Return the (x, y) coordinate for the center point of the cell that contains the specified text.  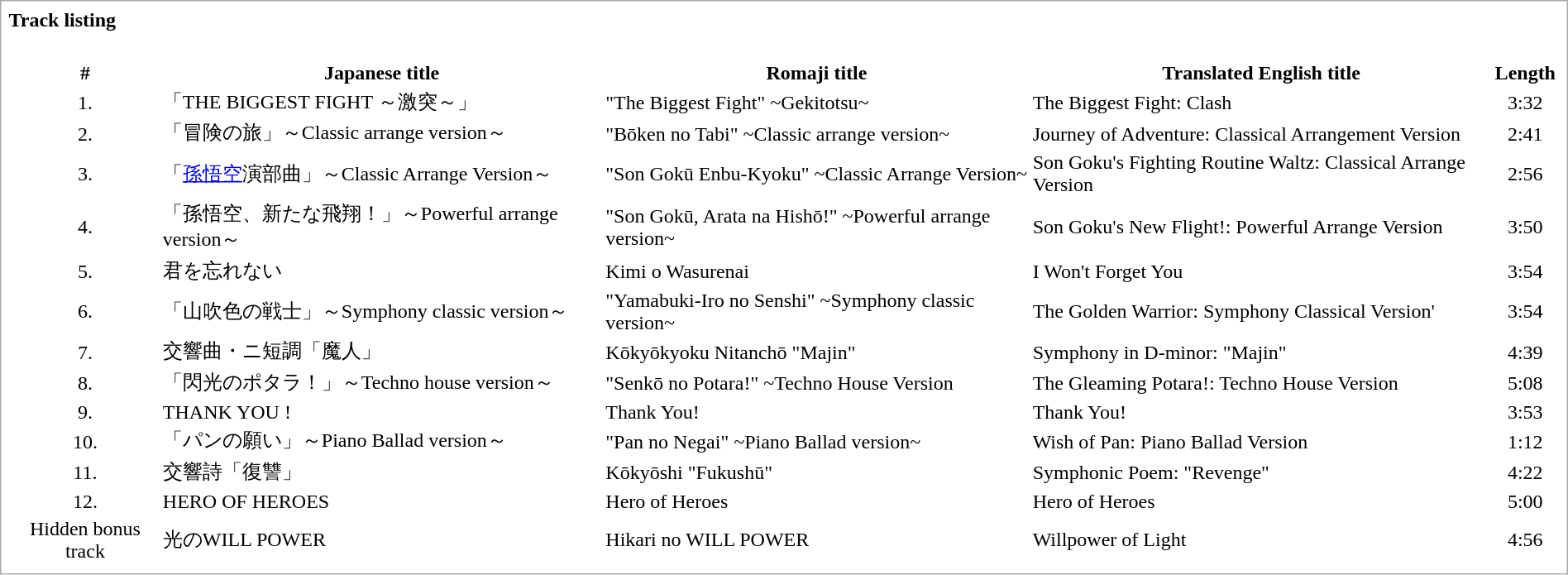
光のWILL POWER (381, 539)
"Son Gokū, Arata na Hishō!" ~Powerful arrange version~ (817, 228)
Length (1525, 74)
Willpower of Light (1261, 539)
Kimi o Wasurenai (817, 271)
7. (86, 352)
Romaji title (817, 74)
"The Biggest Fight" ~Gekitotsu~ (817, 102)
"Senkō no Potara!" ~Techno House Version (817, 383)
Symphony in D-minor: "Majin" (1261, 352)
Journey of Adventure: Classical Arrangement Version (1261, 133)
Hidden bonus track (86, 539)
1:12 (1525, 441)
9. (86, 412)
5:08 (1525, 383)
10. (86, 441)
Son Goku's New Flight!: Powerful Arrange Version (1261, 228)
2:56 (1525, 174)
Track listing (784, 20)
# (86, 74)
「孫悟空、新たな飛翔！」～Powerful arrange version～ (381, 228)
交響詩「復讐」 (381, 472)
「冒険の旅」～Classic arrange version～ (381, 133)
Wish of Pan: Piano Ballad Version (1261, 441)
8. (86, 383)
Symphonic Poem: "Revenge" (1261, 472)
HERO OF HEROES (381, 501)
4. (86, 228)
"Son Gokū Enbu-Kyoku" ~Classic Arrange Version~ (817, 174)
"Bōken no Tabi" ~Classic arrange version~ (817, 133)
Hikari no WILL POWER (817, 539)
Kōkyōshi "Fukushū" (817, 472)
「孫悟空演部曲」～Classic Arrange Version～ (381, 174)
The Golden Warrior: Symphony Classical Version' (1261, 311)
1. (86, 102)
Translated English title (1261, 74)
4:39 (1525, 352)
The Biggest Fight: Clash (1261, 102)
12. (86, 501)
2:41 (1525, 133)
3:53 (1525, 412)
3. (86, 174)
THANK YOU ! (381, 412)
"Pan no Negai" ~Piano Ballad version~ (817, 441)
Japanese title (381, 74)
4:22 (1525, 472)
「パンの願い」～Piano Ballad version～ (381, 441)
Son Goku's Fighting Routine Waltz: Classical Arrange Version (1261, 174)
3:32 (1525, 102)
I Won't Forget You (1261, 271)
3:50 (1525, 228)
2. (86, 133)
5. (86, 271)
君を忘れない (381, 271)
4:56 (1525, 539)
「閃光のポタラ！」～Techno house version～ (381, 383)
6. (86, 311)
"Yamabuki-Iro no Senshi" ~Symphony classic version~ (817, 311)
5:00 (1525, 501)
Kōkyōkyoku Nitanchō "Majin" (817, 352)
The Gleaming Potara!: Techno House Version (1261, 383)
11. (86, 472)
交響曲・ニ短調「魔人」 (381, 352)
「THE BIGGEST FIGHT ～激突～」 (381, 102)
「山吹色の戦士」～Symphony classic version～ (381, 311)
